Output the (x, y) coordinate of the center of the cell containing the given text.  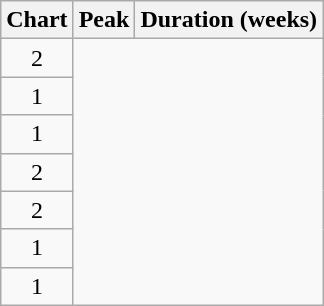
Duration (weeks) (229, 20)
Peak (104, 20)
Chart (37, 20)
